Provide the (X, Y) coordinate of the cell's center where the given text is located.  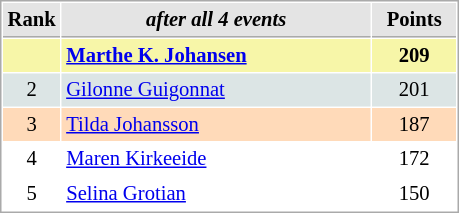
Rank (32, 20)
Tildа Johansson (216, 124)
172 (414, 158)
4 (32, 158)
2 (32, 90)
3 (32, 124)
Gilonne Guigonnat (216, 90)
Selina Grotian (216, 194)
209 (414, 56)
Points (414, 20)
5 (32, 194)
150 (414, 194)
201 (414, 90)
Marthe K. Johansen (216, 56)
Maren Kirkeeide (216, 158)
after all 4 events (216, 20)
187 (414, 124)
